Determine the [x, y] coordinate at the center of the cell enclosing the given text.  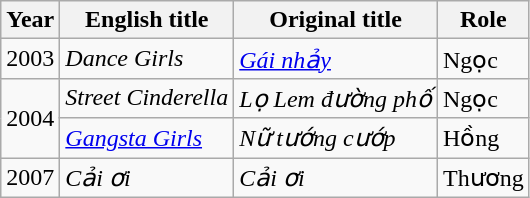
Gái nhảy [336, 59]
Year [30, 20]
Gangsta Girls [147, 138]
Role [483, 20]
English title [147, 20]
Dance Girls [147, 59]
Original title [336, 20]
2003 [30, 59]
Hồng [483, 138]
2007 [30, 178]
2004 [30, 118]
Lọ Lem đường phố [336, 98]
Nữ tướng cướp [336, 138]
Thương [483, 178]
Street Cinderella [147, 98]
